Scan for the cell matching the given text and deliver its (X, Y) coordinate at center. 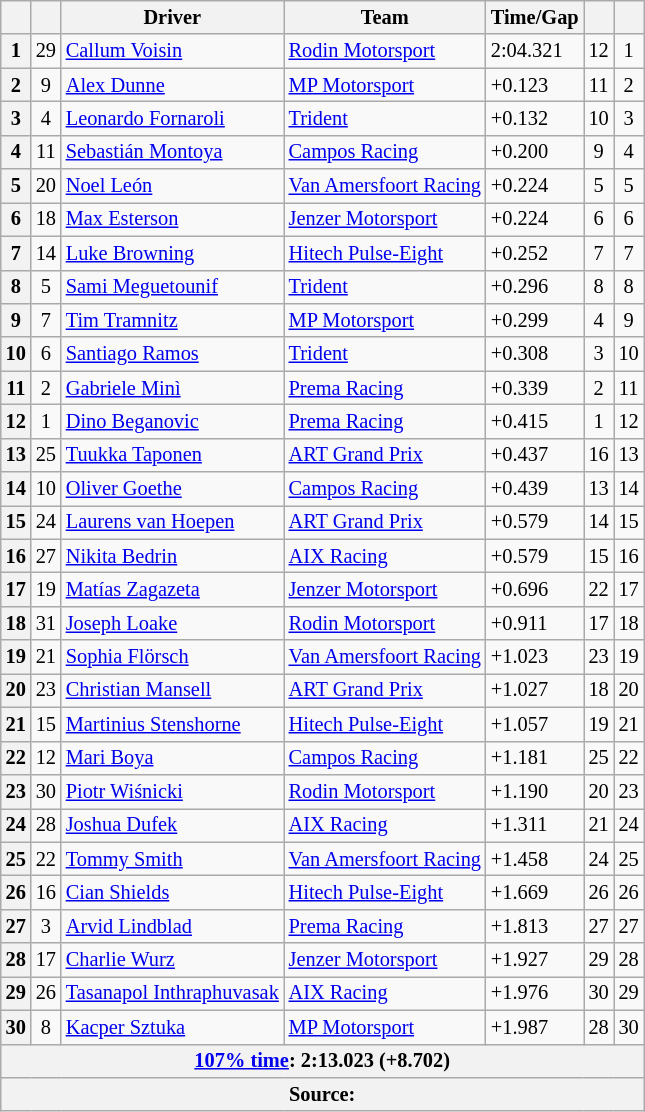
Driver (172, 17)
+0.437 (535, 455)
+0.200 (535, 152)
Noel León (172, 186)
+1.311 (535, 825)
Team (385, 17)
Laurens van Hoepen (172, 522)
+1.458 (535, 859)
Leonardo Fornaroli (172, 118)
+0.439 (535, 489)
Joseph Loake (172, 623)
Piotr Wiśnicki (172, 791)
+1.181 (535, 758)
+1.976 (535, 993)
31 (46, 623)
+1.927 (535, 960)
+1.190 (535, 791)
Joshua Dufek (172, 825)
Matías Zagazeta (172, 589)
Cian Shields (172, 892)
Alex Dunne (172, 85)
+1.669 (535, 892)
Dino Beganovic (172, 421)
+0.415 (535, 421)
Kacper Sztuka (172, 1027)
+0.296 (535, 287)
+0.308 (535, 354)
+1.027 (535, 690)
+0.252 (535, 253)
+0.299 (535, 320)
Max Esterson (172, 219)
+0.911 (535, 623)
+0.132 (535, 118)
+0.123 (535, 85)
Tuukka Taponen (172, 455)
Luke Browning (172, 253)
Tasanapol Inthraphuvasak (172, 993)
Santiago Ramos (172, 354)
107% time: 2:13.023 (+8.702) (322, 1061)
Sophia Flörsch (172, 657)
+1.023 (535, 657)
+1.813 (535, 926)
Martinius Stenshorne (172, 724)
Tommy Smith (172, 859)
+0.696 (535, 589)
Callum Voisin (172, 51)
Oliver Goethe (172, 489)
Source: (322, 1094)
Sami Meguetounif (172, 287)
Time/Gap (535, 17)
Christian Mansell (172, 690)
Gabriele Minì (172, 388)
Charlie Wurz (172, 960)
+1.987 (535, 1027)
Sebastián Montoya (172, 152)
Nikita Bedrin (172, 556)
+0.339 (535, 388)
Arvid Lindblad (172, 926)
+1.057 (535, 724)
Mari Boya (172, 758)
2:04.321 (535, 51)
Tim Tramnitz (172, 320)
